Output the (x, y) coordinate of the center of the cell containing the given text.  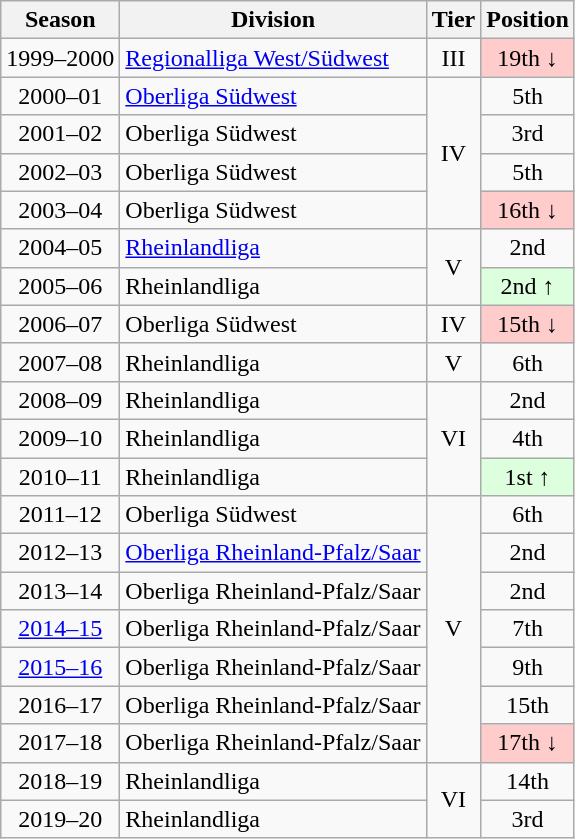
Regionalliga West/Südwest (273, 58)
Season (60, 20)
2007–08 (60, 362)
15th ↓ (528, 324)
2nd ↑ (528, 286)
2002–03 (60, 172)
7th (528, 629)
2010–11 (60, 477)
2014–15 (60, 629)
14th (528, 781)
2004–05 (60, 248)
Division (273, 20)
Position (528, 20)
1st ↑ (528, 477)
2003–04 (60, 210)
III (454, 58)
2016–17 (60, 705)
2008–09 (60, 400)
2015–16 (60, 667)
9th (528, 667)
17th ↓ (528, 743)
2013–14 (60, 591)
15th (528, 705)
2001–02 (60, 134)
2011–12 (60, 515)
4th (528, 438)
2006–07 (60, 324)
2019–20 (60, 819)
16th ↓ (528, 210)
2000–01 (60, 96)
2005–06 (60, 286)
Tier (454, 20)
19th ↓ (528, 58)
2018–19 (60, 781)
2017–18 (60, 743)
2009–10 (60, 438)
2012–13 (60, 553)
1999–2000 (60, 58)
